Identify which cell holds the provided text, then report its [x, y] central coordinate. 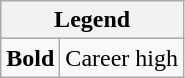
Bold [30, 58]
Legend [92, 20]
Career high [122, 58]
